For the text-containing cell, return its midpoint in [X, Y] coordinate format. 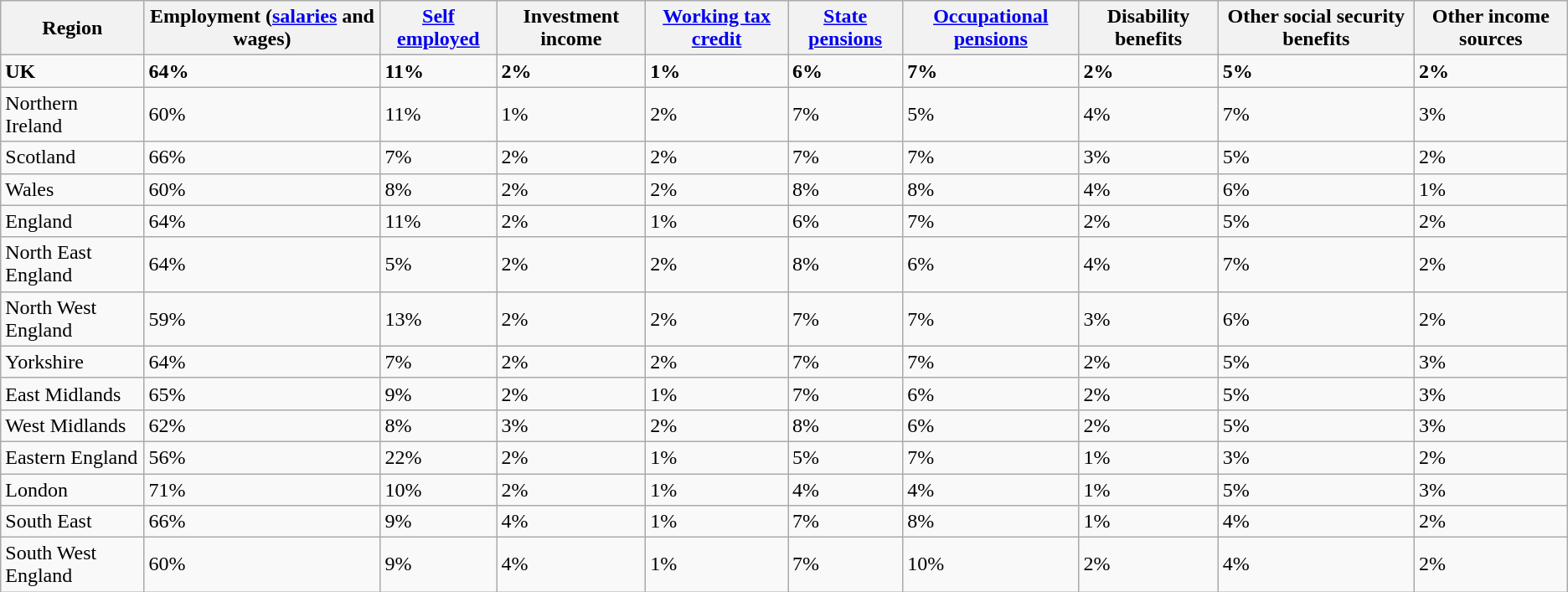
Northern Ireland [72, 114]
North West England [72, 318]
Region [72, 28]
Occupational pensions [991, 28]
London [72, 490]
Eastern England [72, 457]
Working tax credit [717, 28]
Disability benefits [1148, 28]
Scotland [72, 157]
71% [262, 490]
Employment (salaries and wages) [262, 28]
Yorkshire [72, 362]
UK [72, 71]
South West England [72, 564]
59% [262, 318]
13% [439, 318]
Investment income [571, 28]
State pensions [844, 28]
56% [262, 457]
65% [262, 394]
22% [439, 457]
Other income sources [1491, 28]
South East [72, 522]
England [72, 221]
Self employed [439, 28]
Other social security benefits [1316, 28]
Wales [72, 189]
North East England [72, 265]
62% [262, 425]
East Midlands [72, 394]
West Midlands [72, 425]
